Determine the (X, Y) coordinate at the center of the cell enclosing the given text.  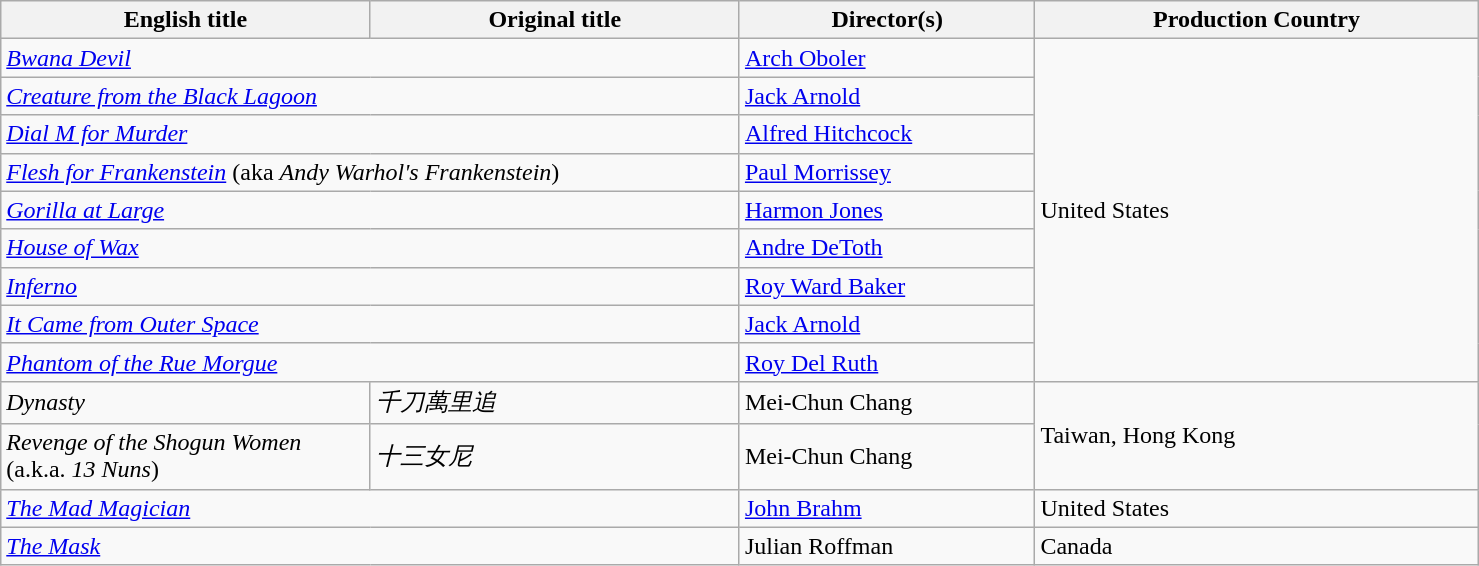
Roy Ward Baker (886, 286)
Gorilla at Large (370, 210)
Bwana Devil (370, 58)
Phantom of the Rue Morgue (370, 362)
千刀萬里追 (554, 402)
Flesh for Frankenstein (aka Andy Warhol's Frankenstein) (370, 172)
Taiwan, Hong Kong (1256, 435)
Dynasty (186, 402)
Canada (1256, 546)
Creature from the Black Lagoon (370, 96)
Production Country (1256, 20)
Paul Morrissey (886, 172)
十三女尼 (554, 456)
Julian Roffman (886, 546)
It Came from Outer Space (370, 324)
House of Wax (370, 248)
John Brahm (886, 508)
Alfred Hitchcock (886, 134)
Andre DeToth (886, 248)
Harmon Jones (886, 210)
The Mask (370, 546)
Roy Del Ruth (886, 362)
Revenge of the Shogun Women (a.k.a. 13 Nuns) (186, 456)
English title (186, 20)
Dial M for Murder (370, 134)
Original title (554, 20)
The Mad Magician (370, 508)
Director(s) (886, 20)
Arch Oboler (886, 58)
Inferno (370, 286)
